Determine the (X, Y) coordinate at the center of the cell enclosing the given text.  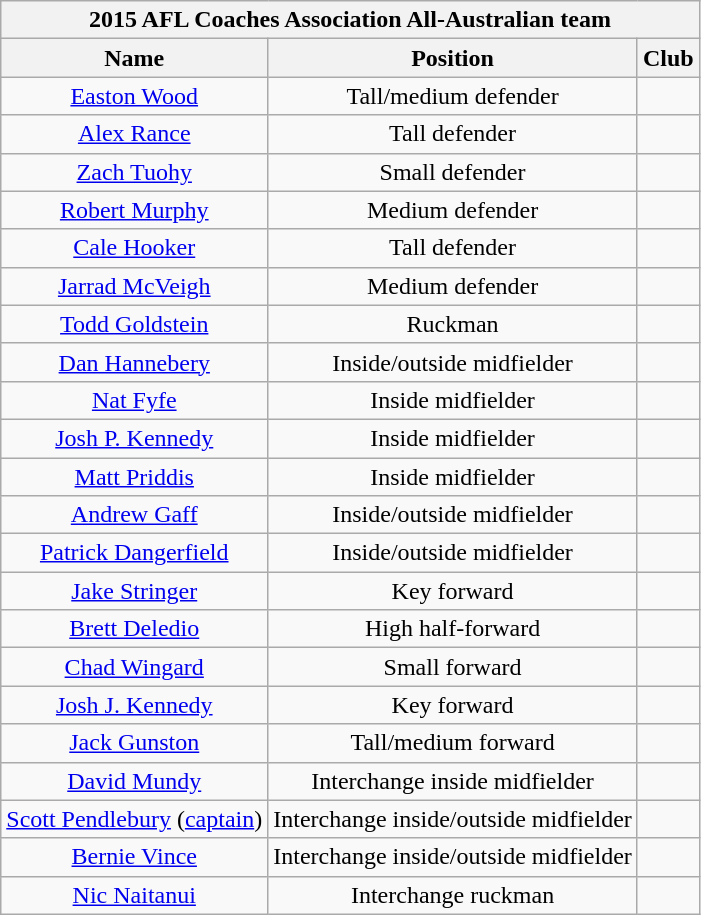
Dan Hannebery (134, 362)
Matt Priddis (134, 477)
Tall/medium defender (453, 96)
Interchange inside midfielder (453, 781)
High half-forward (453, 629)
Andrew Gaff (134, 515)
Josh J. Kennedy (134, 705)
Ruckman (453, 324)
Robert Murphy (134, 210)
Scott Pendlebury (captain) (134, 819)
2015 AFL Coaches Association All-Australian team (350, 20)
Patrick Dangerfield (134, 553)
Todd Goldstein (134, 324)
David Mundy (134, 781)
Brett Deledio (134, 629)
Alex Rance (134, 134)
Interchange ruckman (453, 895)
Jake Stringer (134, 591)
Position (453, 58)
Chad Wingard (134, 667)
Jarrad McVeigh (134, 286)
Josh P. Kennedy (134, 438)
Bernie Vince (134, 857)
Name (134, 58)
Easton Wood (134, 96)
Zach Tuohy (134, 172)
Club (668, 58)
Tall/medium forward (453, 743)
Jack Gunston (134, 743)
Small forward (453, 667)
Cale Hooker (134, 248)
Nat Fyfe (134, 400)
Nic Naitanui (134, 895)
Small defender (453, 172)
